Search for the cell housing the specified text and yield its (x, y) center coordinate. 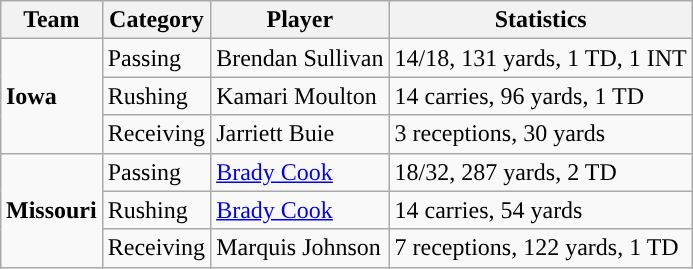
Jarriett Buie (300, 134)
Kamari Moulton (300, 96)
Missouri (51, 210)
Player (300, 20)
Iowa (51, 96)
Brendan Sullivan (300, 58)
14 carries, 96 yards, 1 TD (540, 96)
Team (51, 20)
14/18, 131 yards, 1 TD, 1 INT (540, 58)
Category (156, 20)
Statistics (540, 20)
14 carries, 54 yards (540, 210)
Marquis Johnson (300, 248)
18/32, 287 yards, 2 TD (540, 172)
3 receptions, 30 yards (540, 134)
7 receptions, 122 yards, 1 TD (540, 248)
